Determine the [X, Y] coordinate at the center of the cell enclosing the given text.  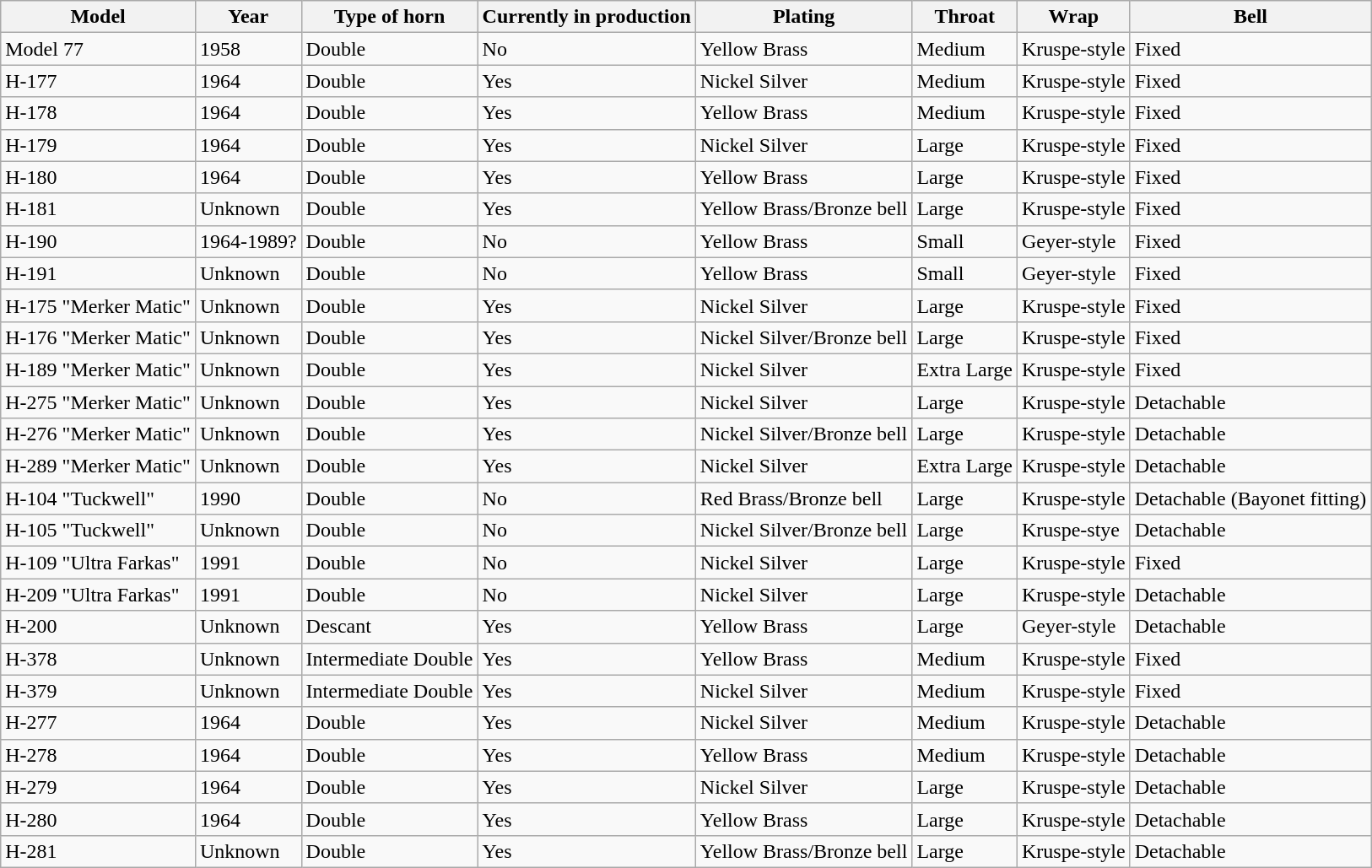
H-176 "Merker Matic" [98, 337]
Model [98, 17]
H-289 "Merker Matic" [98, 466]
H-175 "Merker Matic" [98, 305]
H-280 [98, 819]
H-180 [98, 177]
H-278 [98, 755]
H-178 [98, 113]
Throat [965, 17]
H-279 [98, 787]
H-179 [98, 145]
H-181 [98, 209]
H-281 [98, 851]
H-379 [98, 691]
Currently in production [586, 17]
Model 77 [98, 49]
Bell [1250, 17]
1990 [248, 499]
H-209 "Ultra Farkas" [98, 595]
Year [248, 17]
H-276 "Merker Matic" [98, 434]
H-177 [98, 81]
Type of horn [390, 17]
1964-1989? [248, 241]
Plating [803, 17]
Red Brass/Bronze bell [803, 499]
1958 [248, 49]
H-105 "Tuckwell" [98, 531]
H-378 [98, 659]
H-200 [98, 627]
Kruspe-stye [1073, 531]
H-277 [98, 723]
Detachable (Bayonet fitting) [1250, 499]
H-190 [98, 241]
H-104 "Tuckwell" [98, 499]
H-275 "Merker Matic" [98, 402]
H-189 "Merker Matic" [98, 369]
H-191 [98, 273]
Wrap [1073, 17]
Descant [390, 627]
H-109 "Ultra Farkas" [98, 563]
